Output the (X, Y) coordinate of the center of the cell containing the given text.  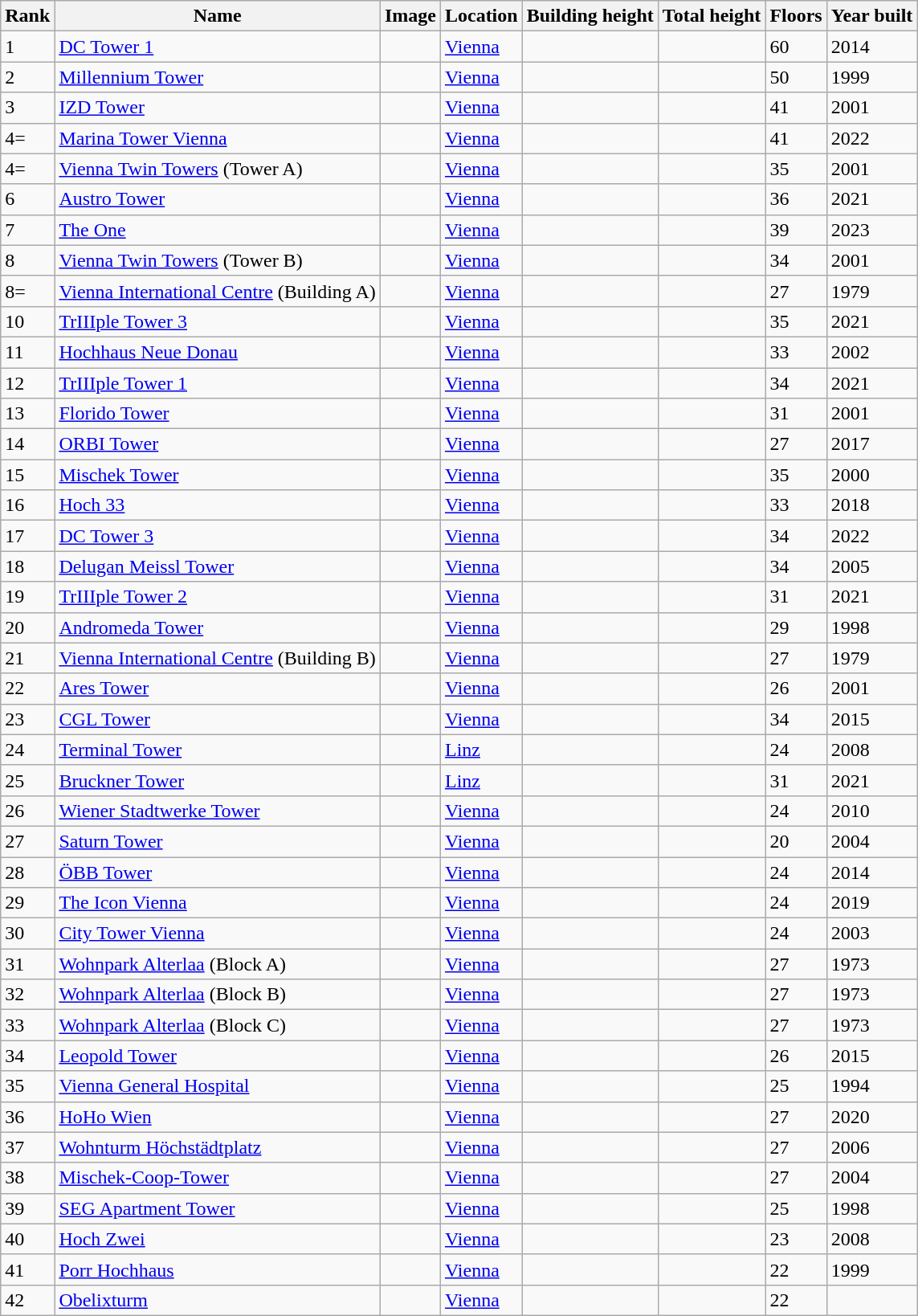
2020 (872, 1117)
City Tower Vienna (218, 934)
13 (27, 414)
19 (27, 597)
2010 (872, 811)
Year built (872, 16)
11 (27, 352)
Delugan Meissl Tower (218, 566)
17 (27, 536)
Vienna Twin Towers (Tower B) (218, 260)
Vienna International Centre (Building B) (218, 658)
SEG Apartment Tower (218, 1208)
HoHo Wien (218, 1117)
14 (27, 444)
TrIIIple Tower 2 (218, 597)
Wohnpark Alterlaa (Block A) (218, 964)
2019 (872, 903)
Location (481, 16)
Ares Tower (218, 689)
Leopold Tower (218, 1056)
37 (27, 1147)
Obelixturm (218, 1300)
2 (27, 77)
TrIIIple Tower 3 (218, 321)
Vienna International Centre (Building A) (218, 291)
Hoch Zwei (218, 1239)
Austro Tower (218, 199)
Millennium Tower (218, 77)
Florido Tower (218, 414)
42 (27, 1300)
60 (796, 47)
TrIIIple Tower 1 (218, 383)
Porr Hochhaus (218, 1269)
7 (27, 230)
16 (27, 505)
Andromeda Tower (218, 627)
Total height (712, 16)
ÖBB Tower (218, 872)
ORBI Tower (218, 444)
8= (27, 291)
50 (796, 77)
18 (27, 566)
Marina Tower Vienna (218, 138)
32 (27, 995)
8 (27, 260)
Terminal Tower (218, 750)
3 (27, 108)
10 (27, 321)
Name (218, 16)
Mischek-Coop-Tower (218, 1178)
Hoch 33 (218, 505)
DC Tower 1 (218, 47)
30 (27, 934)
DC Tower 3 (218, 536)
The Icon Vienna (218, 903)
Bruckner Tower (218, 780)
15 (27, 475)
IZD Tower (218, 108)
Image (410, 16)
Building height (590, 16)
Hochhaus Neue Donau (218, 352)
Wohnpark Alterlaa (Block B) (218, 995)
2002 (872, 352)
CGL Tower (218, 719)
1994 (872, 1086)
2003 (872, 934)
2005 (872, 566)
Floors (796, 16)
2017 (872, 444)
Vienna General Hospital (218, 1086)
Mischek Tower (218, 475)
6 (27, 199)
1 (27, 47)
Vienna Twin Towers (Tower A) (218, 169)
The One (218, 230)
2018 (872, 505)
Rank (27, 16)
Saturn Tower (218, 841)
38 (27, 1178)
Wiener Stadtwerke Tower (218, 811)
21 (27, 658)
2000 (872, 475)
Wohnpark Alterlaa (Block C) (218, 1025)
28 (27, 872)
40 (27, 1239)
2023 (872, 230)
2006 (872, 1147)
Wohnturm Höchstädtplatz (218, 1147)
12 (27, 383)
